Locate the cell with the specified text and output its (X, Y) center coordinate. 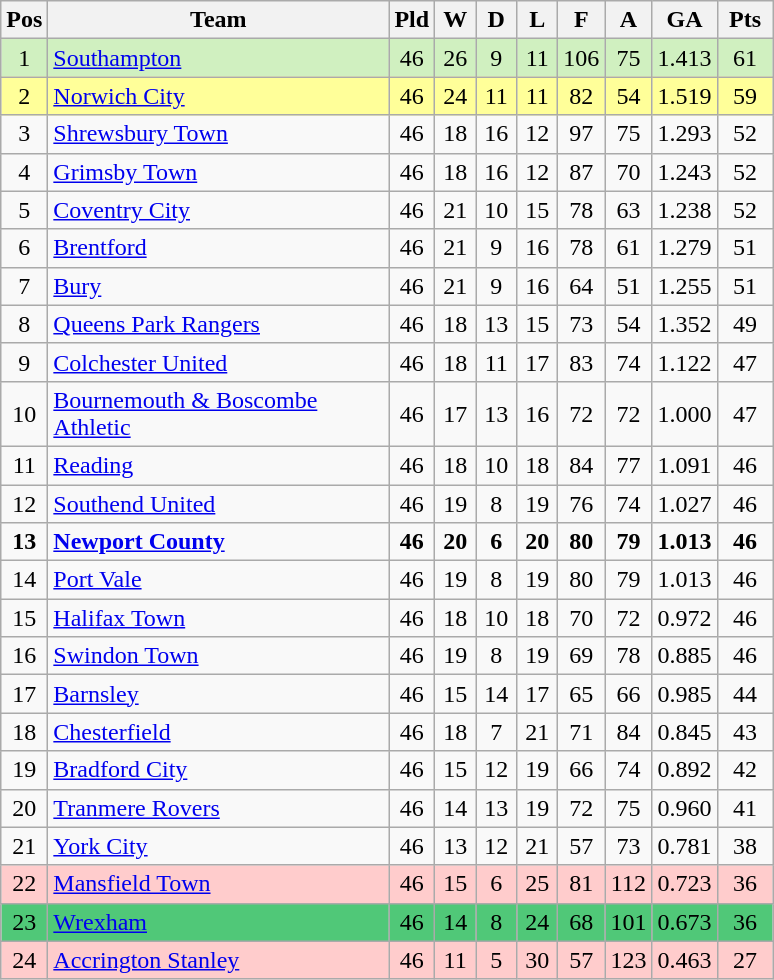
106 (582, 58)
Brentford (218, 248)
64 (582, 286)
Halifax Town (218, 618)
123 (628, 960)
1.255 (684, 286)
38 (745, 846)
71 (582, 732)
L (538, 20)
2 (24, 96)
0.463 (684, 960)
44 (745, 694)
Chesterfield (218, 732)
87 (582, 172)
1.243 (684, 172)
68 (582, 922)
0.673 (684, 922)
22 (24, 884)
59 (745, 96)
Pos (24, 20)
4 (24, 172)
Bury (218, 286)
Colchester United (218, 362)
101 (628, 922)
0.845 (684, 732)
1.293 (684, 134)
23 (24, 922)
Coventry City (218, 210)
77 (628, 465)
Bournemouth & Boscombe Athletic (218, 414)
Newport County (218, 542)
49 (745, 324)
Pts (745, 20)
Grimsby Town (218, 172)
Tranmere Rovers (218, 808)
0.985 (684, 694)
Pld (412, 20)
0.723 (684, 884)
Team (218, 20)
Norwich City (218, 96)
0.781 (684, 846)
1.027 (684, 503)
112 (628, 884)
Bradford City (218, 770)
Barnsley (218, 694)
1.413 (684, 58)
Southampton (218, 58)
0.960 (684, 808)
Shrewsbury Town (218, 134)
82 (582, 96)
63 (628, 210)
Southend United (218, 503)
Accrington Stanley (218, 960)
1.122 (684, 362)
3 (24, 134)
Queens Park Rangers (218, 324)
Reading (218, 465)
Wrexham (218, 922)
0.885 (684, 656)
GA (684, 20)
1.091 (684, 465)
83 (582, 362)
26 (456, 58)
1.279 (684, 248)
D (496, 20)
0.972 (684, 618)
A (628, 20)
42 (745, 770)
Mansfield Town (218, 884)
30 (538, 960)
81 (582, 884)
1.238 (684, 210)
97 (582, 134)
Port Vale (218, 580)
41 (745, 808)
Swindon Town (218, 656)
69 (582, 656)
F (582, 20)
1.352 (684, 324)
1.519 (684, 96)
W (456, 20)
1.000 (684, 414)
65 (582, 694)
25 (538, 884)
76 (582, 503)
27 (745, 960)
43 (745, 732)
1 (24, 58)
0.892 (684, 770)
York City (218, 846)
